Find where the given text appears and provide that cell's center as (x, y) coordinate. 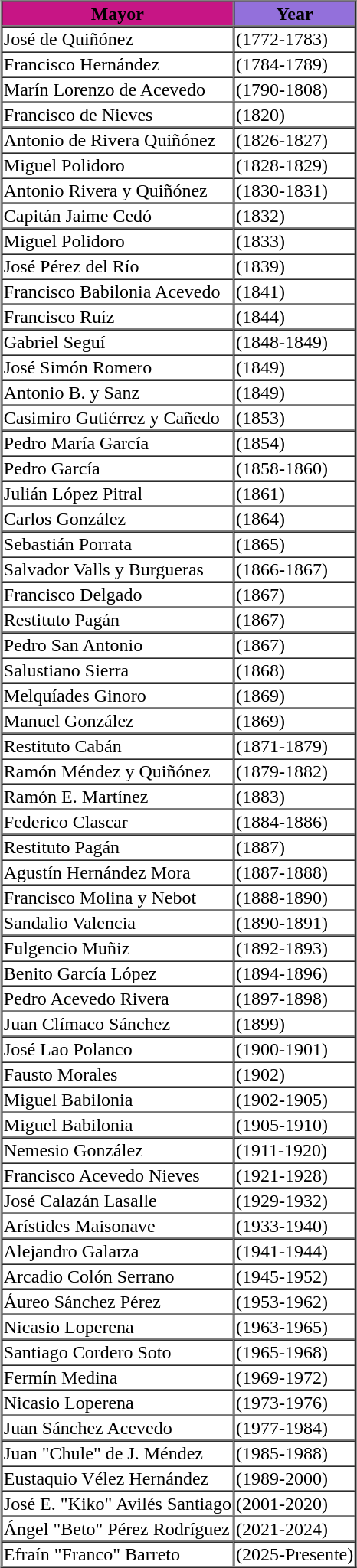
Fulgencio Muñiz (118, 947)
(1945-1952) (294, 1276)
(1868) (294, 670)
Melquíades Ginoro (118, 695)
(1985-1988) (294, 1452)
Pedro María García (118, 442)
Antonio de Rivera Quiñónez (118, 139)
(1828-1829) (294, 165)
(1911-1920) (294, 1149)
Fausto Morales (118, 1074)
(1963-1965) (294, 1327)
(1861) (294, 493)
(1848-1849) (294, 341)
Pedro García (118, 468)
Manuel González (118, 721)
(1897-1898) (294, 998)
(1894-1896) (294, 973)
(1884-1886) (294, 822)
(1784-1789) (294, 64)
Year (294, 14)
(1965-1968) (294, 1351)
Juan Clímaco Sánchez (118, 1024)
Juan "Chule" de J. Méndez (118, 1452)
Salvador Valls y Burgueras (118, 569)
Áureo Sánchez Pérez (118, 1301)
Francisco Delgado (118, 594)
Pedro San Antonio (118, 644)
Francisco Babilonia Acevedo (118, 291)
(1892-1893) (294, 947)
José E. "Kiko" Avilés Santiago (118, 1503)
(1830-1831) (294, 190)
Gabriel Seguí (118, 341)
Ramón E. Martínez (118, 796)
Francisco Acevedo Nieves (118, 1175)
(1941-1944) (294, 1250)
Francisco Molina y Nebot (118, 897)
(1841) (294, 291)
Carlos González (118, 519)
(1977-1984) (294, 1428)
Capitán Jaime Cedó (118, 216)
Francisco Ruíz (118, 317)
Efraín "Franco" Barreto (118, 1553)
(1902-1905) (294, 1099)
José Lao Polanco (118, 1048)
Ángel "Beto" Pérez Rodríguez (118, 1529)
Antonio Rivera y Quiñónez (118, 190)
(1887) (294, 846)
Federico Clascar (118, 822)
(1858-1860) (294, 468)
Ramón Méndez y Quiñónez (118, 771)
(1879-1882) (294, 771)
Antonio B. y Sanz (118, 392)
(1929-1932) (294, 1200)
Agustín Hernández Mora (118, 872)
(1969-1972) (294, 1377)
José Calazán Lasalle (118, 1200)
(1790-1808) (294, 89)
(1989-2000) (294, 1478)
Francisco Hernández (118, 64)
(1888-1890) (294, 897)
Arístides Maisonave (118, 1226)
(1854) (294, 442)
(1900-1901) (294, 1048)
Casimiro Gutiérrez y Cañedo (118, 418)
(2021-2024) (294, 1529)
(1921-1928) (294, 1175)
José Pérez del Río (118, 266)
Alejandro Galarza (118, 1250)
(1905-1910) (294, 1125)
(1871-1879) (294, 745)
(2001-2020) (294, 1503)
Nemesio González (118, 1149)
(1883) (294, 796)
Sebastián Porrata (118, 543)
Mayor (118, 14)
(1899) (294, 1024)
José de Quiñónez (118, 38)
(1933-1940) (294, 1226)
(1887-1888) (294, 872)
(1820) (294, 115)
Pedro Acevedo Rivera (118, 998)
José Simón Romero (118, 367)
Salustiano Sierra (118, 670)
(1865) (294, 543)
Juan Sánchez Acevedo (118, 1428)
Benito García López (118, 973)
(1866-1867) (294, 569)
Santiago Cordero Soto (118, 1351)
(2025-Presente) (294, 1553)
Fermín Medina (118, 1377)
Arcadio Colón Serrano (118, 1276)
Restituto Cabán (118, 745)
(1953-1962) (294, 1301)
Francisco de Nieves (118, 115)
(1826-1827) (294, 139)
(1973-1976) (294, 1402)
(1839) (294, 266)
Eustaquio Vélez Hernández (118, 1478)
Marín Lorenzo de Acevedo (118, 89)
Julián López Pitral (118, 493)
(1772-1783) (294, 38)
(1902) (294, 1074)
(1890-1891) (294, 923)
(1832) (294, 216)
Sandalio Valencia (118, 923)
(1864) (294, 519)
(1853) (294, 418)
(1833) (294, 240)
(1844) (294, 317)
